Return (x, y) of the center of cell containing provided text 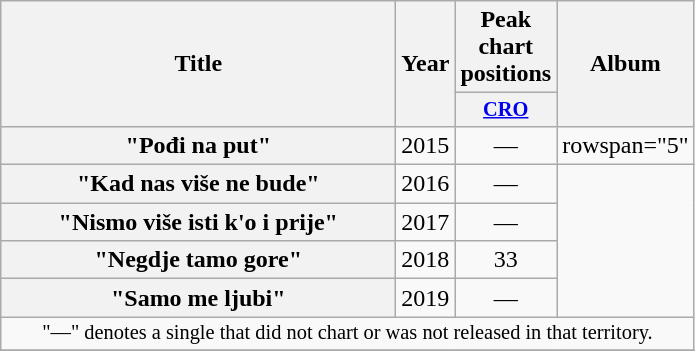
2018 (426, 260)
Album (626, 64)
2017 (426, 222)
CRO (506, 110)
"—" denotes a single that did not chart or was not released in that territory. (348, 334)
33 (506, 260)
Peak chart positions (506, 47)
Title (198, 64)
"Samo me ljubi" (198, 298)
2015 (426, 145)
2019 (426, 298)
"Kad nas više ne bude" (198, 184)
rowspan="5" (626, 145)
2016 (426, 184)
"Pođi na put" (198, 145)
"Negdje tamo gore" (198, 260)
"Nismo više isti k'o i prije" (198, 222)
Year (426, 64)
